Search for the cell housing the specified text and yield its [x, y] center coordinate. 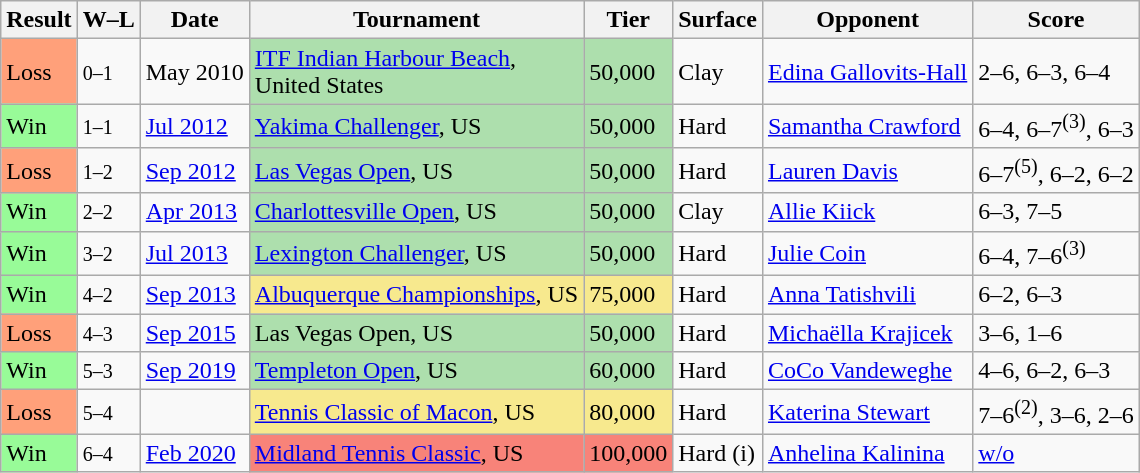
5–3 [108, 371]
6–2, 6–3 [1056, 295]
Date [194, 20]
Anna Tatishvili [867, 295]
Sep 2015 [194, 333]
Tennis Classic of Macon, US [416, 412]
7–6(2), 3–6, 2–6 [1056, 412]
6–4 [108, 453]
Michaëlla Krajicek [867, 333]
Anhelina Kalinina [867, 453]
3–6, 1–6 [1056, 333]
Jul 2012 [194, 126]
4–3 [108, 333]
w/o [1056, 453]
2–6, 6–3, 6–4 [1056, 72]
Julie Coin [867, 254]
3–2 [108, 254]
0–1 [108, 72]
Sep 2013 [194, 295]
2–2 [108, 212]
Midland Tennis Classic, US [416, 453]
1–1 [108, 126]
Templeton Open, US [416, 371]
Opponent [867, 20]
Tournament [416, 20]
CoCo Vandeweghe [867, 371]
6–7(5), 6–2, 6–2 [1056, 170]
Result [39, 20]
80,000 [628, 412]
Sep 2012 [194, 170]
6–4, 7–6(3) [1056, 254]
Hard (i) [718, 453]
Yakima Challenger, US [416, 126]
Feb 2020 [194, 453]
Albuquerque Championships, US [416, 295]
Charlottesville Open, US [416, 212]
1–2 [108, 170]
6–3, 7–5 [1056, 212]
Apr 2013 [194, 212]
4–2 [108, 295]
100,000 [628, 453]
Jul 2013 [194, 254]
May 2010 [194, 72]
Score [1056, 20]
Allie Kiick [867, 212]
W–L [108, 20]
60,000 [628, 371]
Katerina Stewart [867, 412]
75,000 [628, 295]
Samantha Crawford [867, 126]
Lexington Challenger, US [416, 254]
Surface [718, 20]
6–4, 6–7(3), 6–3 [1056, 126]
Edina Gallovits-Hall [867, 72]
4–6, 6–2, 6–3 [1056, 371]
Tier [628, 20]
ITF Indian Harbour Beach, United States [416, 72]
5–4 [108, 412]
Lauren Davis [867, 170]
Sep 2019 [194, 371]
